Detect which cell encompasses the target text, then output its (x, y) center coordinate. 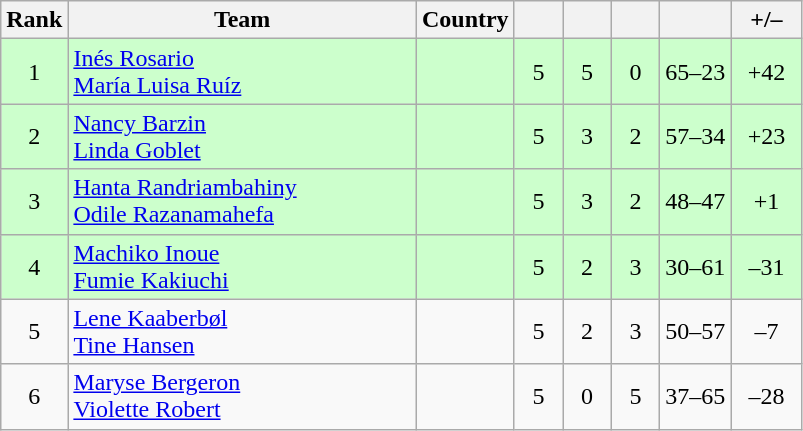
4 (34, 266)
+/– (766, 20)
–31 (766, 266)
+1 (766, 202)
–28 (766, 396)
50–57 (696, 332)
Hanta RandriambahinyOdile Razanamahefa (242, 202)
+42 (766, 72)
–7 (766, 332)
6 (34, 396)
Lene KaaberbølTine Hansen (242, 332)
Country (465, 20)
Rank (34, 20)
37–65 (696, 396)
1 (34, 72)
57–34 (696, 136)
Machiko InoueFumie Kakiuchi (242, 266)
30–61 (696, 266)
65–23 (696, 72)
Nancy BarzinLinda Goblet (242, 136)
Maryse BergeronViolette Robert (242, 396)
Team (242, 20)
Inés RosarioMaría Luisa Ruíz (242, 72)
+23 (766, 136)
48–47 (696, 202)
